Output the (X, Y) coordinate of the center of the cell containing the given text.  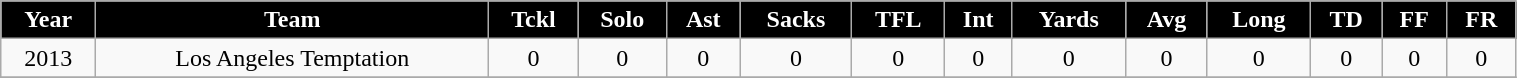
Ast (702, 20)
Int (978, 20)
Team (292, 20)
Avg (1166, 20)
Los Angeles Temptation (292, 58)
Yards (1069, 20)
TD (1346, 20)
Solo (622, 20)
Year (48, 20)
2013 (48, 58)
Tckl (534, 20)
FR (1482, 20)
Sacks (796, 20)
Long (1258, 20)
FF (1414, 20)
TFL (898, 20)
